Scan for the cell matching the given text and deliver its (X, Y) coordinate at center. 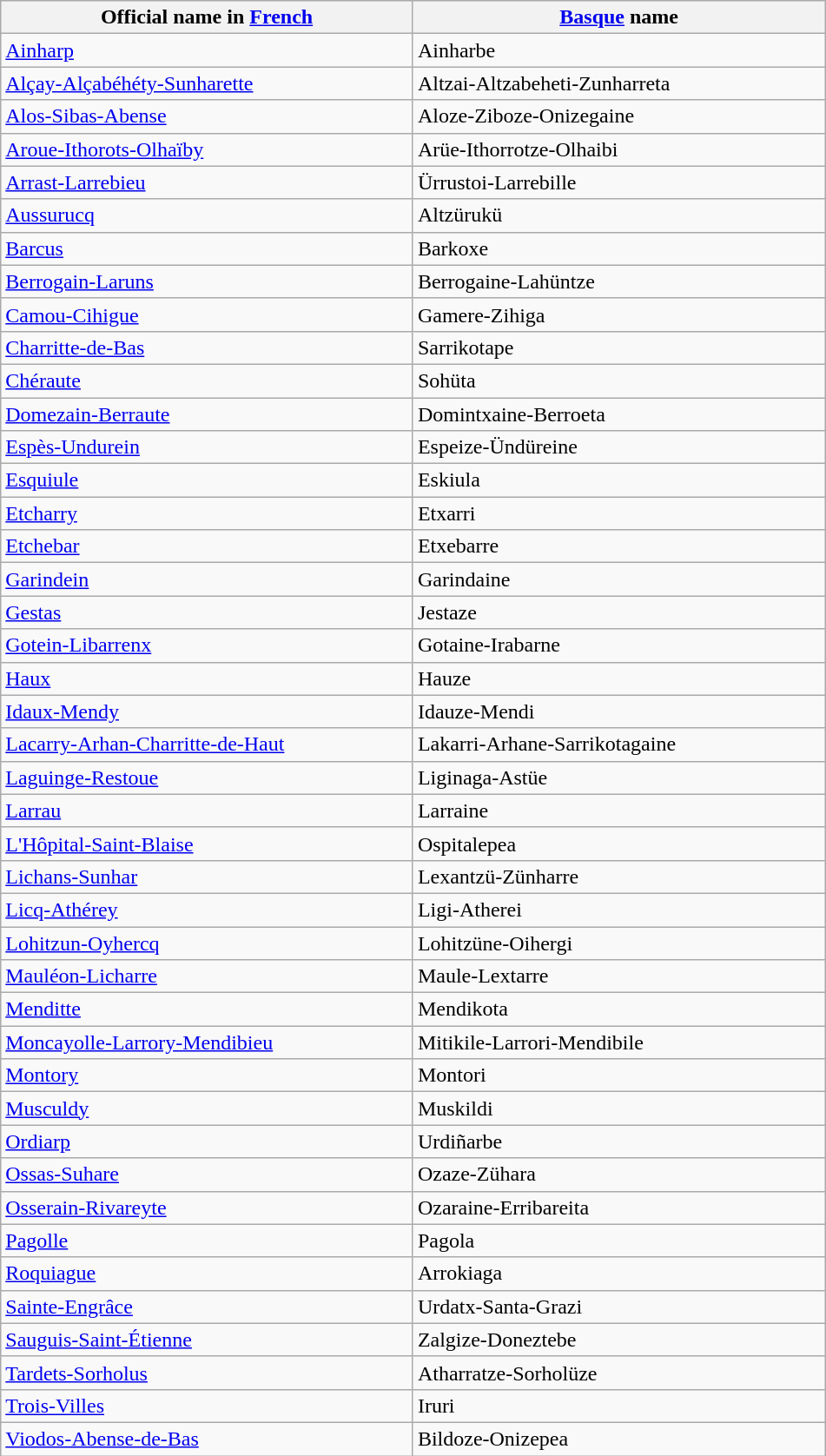
Berrogaine-Lahüntze (618, 281)
Licq-Athérey (207, 910)
L'Hôpital-Saint-Blaise (207, 844)
Jestaze (618, 612)
Pagolle (207, 1241)
Urdiñarbe (618, 1142)
Lacarry-Arhan-Charritte-de-Haut (207, 745)
Maule-Lextarre (618, 976)
Musculdy (207, 1109)
Mauléon-Licharre (207, 976)
Osserain-Rivareyte (207, 1208)
Esquiule (207, 480)
Alos-Sibas-Abense (207, 116)
Pagola (618, 1241)
Larrau (207, 811)
Altzürukü (618, 215)
Etxebarre (618, 546)
Atharratze-Sorholüze (618, 1373)
Ospitalepea (618, 844)
Official name in French (207, 17)
Tardets-Sorholus (207, 1373)
Ainharbe (618, 50)
Sainte-Engrâce (207, 1307)
Urdatx-Santa-Grazi (618, 1307)
Arrast-Larrebieu (207, 182)
Gestas (207, 612)
Bildoze-Onizepea (618, 1439)
Barkoxe (618, 248)
Gotaine-Irabarne (618, 645)
Berrogain-Laruns (207, 281)
Aroue-Ithorots-Olhaïby (207, 149)
Lexantzü-Zünharre (618, 877)
Ligi-Atherei (618, 910)
Eskiula (618, 480)
Trois-Villes (207, 1406)
Iruri (618, 1406)
Larraine (618, 811)
Ainharp (207, 50)
Etxarri (618, 513)
Lohitzun-Oyhercq (207, 943)
Barcus (207, 248)
Aloze-Ziboze-Onizegaine (618, 116)
Basque name (618, 17)
Idauze-Mendi (618, 711)
Mitikile-Larrori-Mendibile (618, 1042)
Arrokiaga (618, 1274)
Ozaraine-Erribareita (618, 1208)
Sohüta (618, 381)
Menditte (207, 1009)
Camou-Cihigue (207, 314)
Lohitzüne-Oihergi (618, 943)
Gamere-Zihiga (618, 314)
Garindein (207, 579)
Ossas-Suhare (207, 1175)
Hauze (618, 678)
Etcharry (207, 513)
Gotein-Libarrenx (207, 645)
Domezain-Berraute (207, 414)
Lakarri-Arhane-Sarrikotagaine (618, 745)
Muskildi (618, 1109)
Domintxaine-Berroeta (618, 414)
Ozaze-Zühara (618, 1175)
Chéraute (207, 381)
Viodos-Abense-de-Bas (207, 1439)
Zalgize-Doneztebe (618, 1340)
Ürrustoi-Larrebille (618, 182)
Sarrikotape (618, 347)
Garindaine (618, 579)
Alçay-Alçabéhéty-Sunharette (207, 83)
Laguinge-Restoue (207, 778)
Arüe-Ithorrotze-Olhaibi (618, 149)
Espeize-Ündüreine (618, 447)
Espès-Undurein (207, 447)
Mendikota (618, 1009)
Roquiague (207, 1274)
Lichans-Sunhar (207, 877)
Moncayolle-Larrory-Mendibieu (207, 1042)
Liginaga-Astüe (618, 778)
Charritte-de-Bas (207, 347)
Ordiarp (207, 1142)
Aussurucq (207, 215)
Sauguis-Saint-Étienne (207, 1340)
Montori (618, 1075)
Montory (207, 1075)
Idaux-Mendy (207, 711)
Haux (207, 678)
Etchebar (207, 546)
Altzai-Altzabeheti-Zunharreta (618, 83)
